Return (x, y) of the center of cell containing provided text 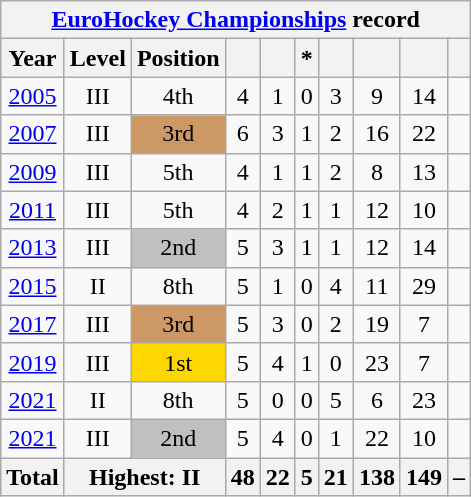
– (458, 477)
29 (424, 286)
2013 (33, 248)
19 (376, 324)
2015 (33, 286)
16 (376, 134)
2005 (33, 96)
21 (336, 477)
4th (178, 96)
2009 (33, 172)
8 (376, 172)
11 (376, 286)
48 (242, 477)
Highest: II (144, 477)
* (306, 58)
2017 (33, 324)
138 (376, 477)
149 (424, 477)
1st (178, 362)
Level (98, 58)
Year (33, 58)
2019 (33, 362)
EuroHockey Championships record (236, 20)
2007 (33, 134)
Position (178, 58)
Total (33, 477)
9 (376, 96)
2011 (33, 210)
13 (424, 172)
